For the text-containing cell, return its midpoint in (X, Y) coordinate format. 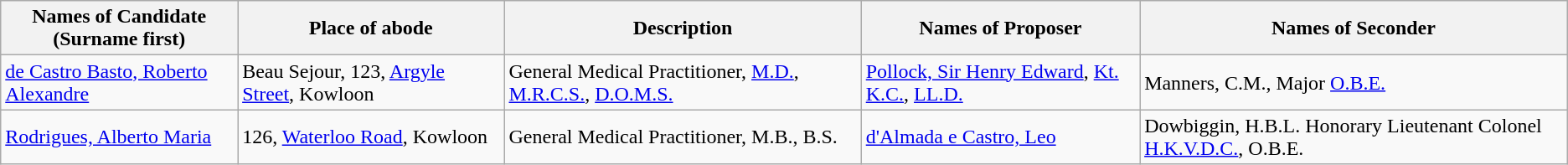
Beau Sejour, 123, Argyle Street, Kowloon (371, 82)
Names of Seconder (1354, 28)
Dowbiggin, H.B.L. Honorary Lieutenant Colonel H.K.V.D.C., O.B.E. (1354, 137)
Names of Candidate(Surname first) (119, 28)
Names of Proposer (1000, 28)
Pollock, Sir Henry Edward, Kt. K.C., LL.D. (1000, 82)
Manners, C.M., Major O.B.E. (1354, 82)
Description (683, 28)
de Castro Basto, Roberto Alexandre (119, 82)
126, Waterloo Road, Kowloon (371, 137)
Rodrigues, Alberto Maria (119, 137)
General Medical Practitioner, M.B., B.S. (683, 137)
Place of abode (371, 28)
d'Almada e Castro, Leo (1000, 137)
General Medical Practitioner, M.D., M.R.C.S., D.O.M.S. (683, 82)
